Provide the (x, y) coordinate of the cell's center where the given text is located.  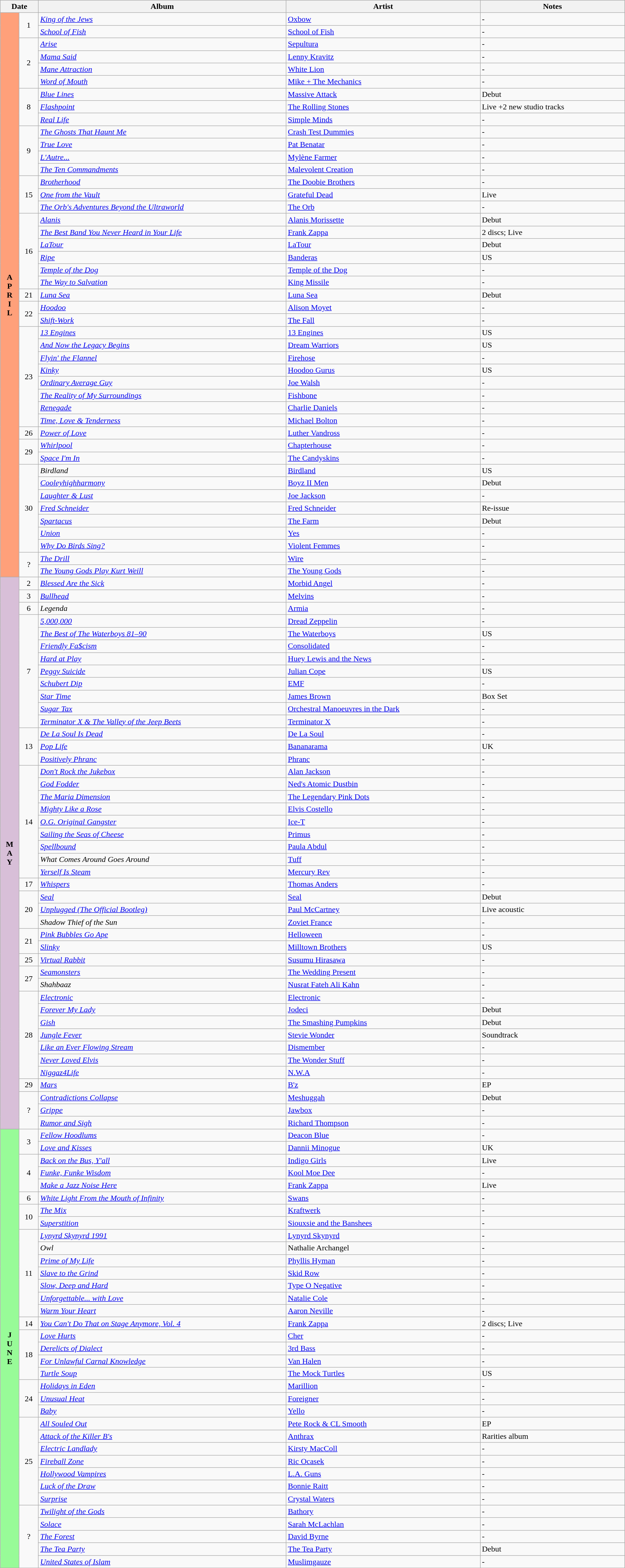
Live +2 new studio tracks (552, 107)
Artist (383, 7)
Real Life (162, 119)
Stevie Wonder (383, 1035)
Love and Kisses (162, 1148)
Sarah McLachlan (383, 1524)
Re-issue (552, 508)
8 (29, 107)
Mylène Farmer (383, 157)
The Forest (162, 1536)
Jodeci (383, 1010)
Ric Ocasek (383, 1461)
Slave to the Grind (162, 1273)
For Unlawful Carnal Knowledge (162, 1361)
Schubert Dip (162, 684)
The Young Gods Play Kurt Weill (162, 571)
Orchestral Manoeuvres in the Dark (383, 709)
The Candyskins (383, 458)
Superstition (162, 1223)
Phranc (383, 759)
Pink Bubbles Go Ape (162, 934)
Live acoustic (552, 909)
B'z (383, 1085)
Unusual Heat (162, 1399)
Elvis Costello (383, 809)
The Young Gods (383, 571)
Shadow Thief of the Sun (162, 922)
Malevolent Creation (383, 170)
Like an Ever Flowing Stream (162, 1047)
Arise (162, 44)
17 (29, 884)
Soundtrack (552, 1035)
Star Time (162, 696)
Crystal Waters (383, 1499)
Mama Said (162, 57)
1 (29, 25)
18 (29, 1354)
Joe Jackson (383, 496)
Gish (162, 1022)
Indigo Girls (383, 1160)
28 (29, 1035)
You Can't Do That on Stage Anymore, Vol. 4 (162, 1323)
One from the Vault (162, 195)
All Souled Out (162, 1424)
Tuff (383, 859)
Ned's Atomic Dustbin (383, 784)
Rumor and Sigh (162, 1123)
King Missile (383, 282)
Bullhead (162, 596)
Shift-Work (162, 320)
Luther Vandross (383, 433)
The Wonder Stuff (383, 1060)
Michael Bolton (383, 420)
Primus (383, 834)
Dismember (383, 1047)
Forever My Lady (162, 1010)
Terminator X & The Valley of the Jeep Beets (162, 721)
20 (29, 909)
Friendly Fa$cism (162, 646)
Spellbound (162, 847)
15 (29, 195)
Jawbox (383, 1110)
Mane Attraction (162, 69)
Wire (383, 558)
16 (29, 251)
10 (29, 1217)
Banderas (383, 257)
Box Set (552, 696)
Sepultura (383, 44)
3rd Bass (383, 1348)
The Orb (383, 207)
True Love (162, 144)
Dread Zeppelin (383, 621)
Paul McCartney (383, 909)
The Fall (383, 320)
De La Soul Is Dead (162, 734)
God Fodder (162, 784)
The Smashing Pumpkins (383, 1022)
Aaron Neville (383, 1311)
Cooleyhighharmony (162, 483)
Dream Warriors (383, 345)
Baby (162, 1411)
Ice-T (383, 822)
Time, Love & Tenderness (162, 420)
Violent Femmes (383, 546)
9 (29, 151)
Slinky (162, 947)
EMF (383, 684)
Why Do Birds Sing? (162, 546)
Kinky (162, 370)
Shahbaaz (162, 985)
Mighty Like a Rose (162, 809)
And Now the Legacy Begins (162, 345)
The Ghosts That Haunt Me (162, 132)
White Light From the Mouth of Infinity (162, 1198)
Alanis (162, 220)
Alanis Morissette (383, 220)
Lynyrd Skynyrd 1991 (162, 1236)
Blue Lines (162, 94)
Make a Jazz Noise Here (162, 1185)
The Ten Commandments (162, 170)
Peggy Suicide (162, 671)
Seamonsters (162, 972)
Warm Your Heart (162, 1311)
Melvins (383, 596)
Sugar Tax (162, 709)
Laughter & Lust (162, 496)
Grippe (162, 1110)
Terminator X (383, 721)
Prime of My Life (162, 1261)
The Rolling Stones (383, 107)
Don't Rock the Jukebox (162, 772)
Van Halen (383, 1361)
Siouxsie and the Banshees (383, 1223)
Lenny Kravitz (383, 57)
22 (29, 314)
Yes (383, 533)
Lynyrd Skynyrd (383, 1236)
5,000,000 (162, 621)
Space I'm In (162, 458)
Blessed Are the Sick (162, 584)
Phyllis Hyman (383, 1261)
Hollywood Vampires (162, 1474)
Holidays in Eden (162, 1386)
Thomas Anders (383, 884)
L'Autre... (162, 157)
The Doobie Brothers (383, 182)
Sailing the Seas of Cheese (162, 834)
30 (29, 508)
The Farm (383, 521)
Contradictions Collapse (162, 1098)
Flyin' the Flannel (162, 357)
Kraftwerk (383, 1211)
The Orb's Adventures Beyond the Ultraworld (162, 207)
Album (162, 7)
Bathory (383, 1511)
Mike + The Mechanics (383, 82)
Mars (162, 1085)
The Reality of My Surroundings (162, 395)
Funke, Funke Wisdom (162, 1173)
Pat Benatar (383, 144)
Muslimgauze (383, 1561)
Boyz II Men (383, 483)
Electric Landlady (162, 1449)
Meshuggah (383, 1098)
Kirsty MacColl (383, 1449)
24 (29, 1399)
Luck of the Draw (162, 1486)
– (552, 558)
11 (29, 1273)
Yerself Is Steam (162, 872)
Date (19, 7)
Bonnie Raitt (383, 1486)
Simple Minds (383, 119)
Marillion (383, 1386)
James Brown (383, 696)
Joe Walsh (383, 383)
Mercury Rev (383, 872)
O.G. Original Gangster (162, 822)
Derelicts of Dialect (162, 1348)
De La Soul (383, 734)
Unforgettable... with Love (162, 1298)
Alison Moyet (383, 307)
Nusrat Fateh Ali Kahn (383, 985)
Slow, Deep and Hard (162, 1286)
Crash Test Dummies (383, 132)
The Mock Turtles (383, 1374)
Jungle Fever (162, 1035)
Word of Mouth (162, 82)
Armia (383, 609)
Skid Row (383, 1273)
Huey Lewis and the News (383, 659)
United States of Islam (162, 1561)
White Lion (383, 69)
The Wedding Present (383, 972)
Helloween (383, 934)
Twilight of the Gods (162, 1511)
Cher (383, 1336)
Legenda (162, 609)
Consolidated (383, 646)
4 (29, 1173)
Whirlpool (162, 445)
Anthrax (383, 1436)
Susumu Hirasawa (383, 960)
Hoodoo Gurus (383, 370)
Positively Phranc (162, 759)
The Waterboys (383, 634)
APRIL (10, 295)
27 (29, 979)
Nathalie Archangel (383, 1248)
Yello (383, 1411)
The Legendary Pink Dots (383, 797)
Pop Life (162, 746)
Julian Cope (383, 671)
Fellow Hoodlums (162, 1135)
Oxbow (383, 19)
Back on the Bus, Y'all (162, 1160)
Rarities album (552, 1436)
Zoviet France (383, 922)
Flashpoint (162, 107)
Whispers (162, 884)
Brotherhood (162, 182)
Type O Negative (383, 1286)
Alan Jackson (383, 772)
Bananarama (383, 746)
King of the Jews (162, 19)
Ordinary Average Guy (162, 383)
Turtle Soup (162, 1374)
The Way to Salvation (162, 282)
Hard at Play (162, 659)
Chapterhouse (383, 445)
Fishbone (383, 395)
23 (29, 376)
The Best of The Waterboys 81–90 (162, 634)
Hoodoo (162, 307)
Notes (552, 7)
Morbid Angel (383, 584)
Owl (162, 1248)
Surprise (162, 1499)
Unplugged (The Official Bootleg) (162, 909)
13 (29, 746)
Spartacus (162, 521)
What Comes Around Goes Around (162, 859)
Kool Moe Dee (383, 1173)
Milltown Brothers (383, 947)
Deacon Blue (383, 1135)
Grateful Dead (383, 195)
Virtual Rabbit (162, 960)
Firehose (383, 357)
The Maria Dimension (162, 797)
Ripe (162, 257)
Paula Abdul (383, 847)
Dannii Minogue (383, 1148)
Charlie Daniels (383, 408)
Power of Love (162, 433)
Richard Thompson (383, 1123)
Niggaz4Life (162, 1072)
Natalie Cole (383, 1298)
JUNE (10, 1348)
Union (162, 533)
Foreigner (383, 1399)
Fireball Zone (162, 1461)
David Byrne (383, 1536)
Attack of the Killer B's (162, 1436)
Swans (383, 1198)
N.W.A (383, 1072)
Renegade (162, 408)
Massive Attack (383, 94)
Pete Rock & CL Smooth (383, 1424)
Never Loved Elvis (162, 1060)
L.A. Guns (383, 1474)
Love Hurts (162, 1336)
MAY (10, 853)
The Best Band You Never Heard in Your Life (162, 232)
The Drill (162, 558)
7 (29, 671)
26 (29, 433)
The Mix (162, 1211)
Solace (162, 1524)
